Extract the [X, Y] coordinate from the center of the cell holding the provided text.  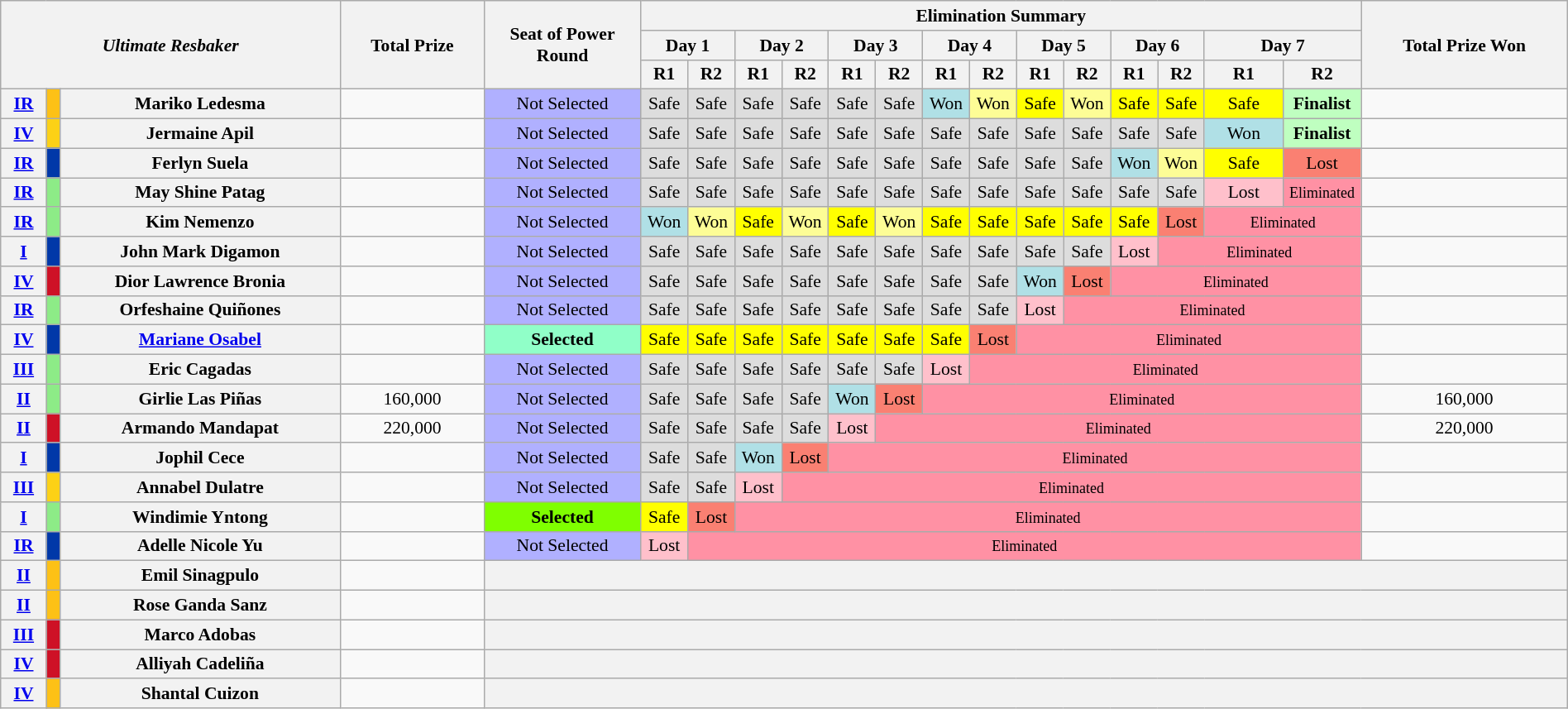
Kim Nemenzo [200, 223]
May Shine Patag [200, 193]
Eric Cagadas [200, 370]
Annabel Dulatre [200, 487]
Girlie Las Piñas [200, 399]
Jophil Cece [200, 458]
Adelle Nicole Yu [200, 546]
Windimie Yntong [200, 517]
Day 3 [876, 46]
Dior Lawrence Bronia [200, 281]
Rose Ganda Sanz [200, 606]
Emil Sinagpulo [200, 576]
Ultimate Resbaker [170, 45]
John Mark Digamon [200, 252]
Elimination Summary [1001, 16]
Mariane Osabel [200, 340]
Seat of Power Round [562, 45]
Jermaine Apil [200, 134]
Total Prize [413, 45]
Ferlyn Suela [200, 163]
Day 5 [1064, 46]
Mariko Ledesma [200, 104]
Day 1 [688, 46]
Orfeshaine Quiñones [200, 310]
Armando Mandapat [200, 429]
Day 4 [970, 46]
Marco Adobas [200, 635]
Alliyah Cadeliña [200, 664]
Day 7 [1282, 46]
Day 6 [1158, 46]
Day 2 [782, 46]
Total Prize Won [1464, 45]
Shantal Cuizon [200, 694]
